From the cell containing the given text, extract its center point as (x, y) coordinate. 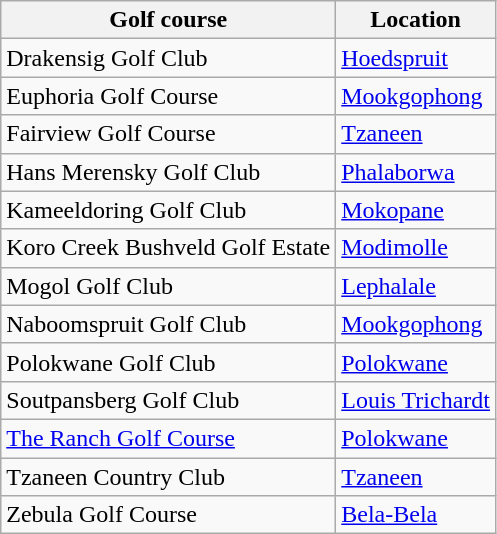
Polokwane Golf Club (168, 362)
Mogol Golf Club (168, 286)
Koro Creek Bushveld Golf Estate (168, 248)
Tzaneen Country Club (168, 477)
Kameeldoring Golf Club (168, 210)
Zebula Golf Course (168, 515)
The Ranch Golf Course (168, 438)
Soutpansberg Golf Club (168, 400)
Golf course (168, 20)
Bela-Bela (416, 515)
Euphoria Golf Course (168, 96)
Modimolle (416, 248)
Phalaborwa (416, 172)
Mokopane (416, 210)
Location (416, 20)
Naboomspruit Golf Club (168, 324)
Louis Trichardt (416, 400)
Hans Merensky Golf Club (168, 172)
Drakensig Golf Club (168, 58)
Lephalale (416, 286)
Hoedspruit (416, 58)
Fairview Golf Course (168, 134)
